Search for the cell housing the specified text and yield its (x, y) center coordinate. 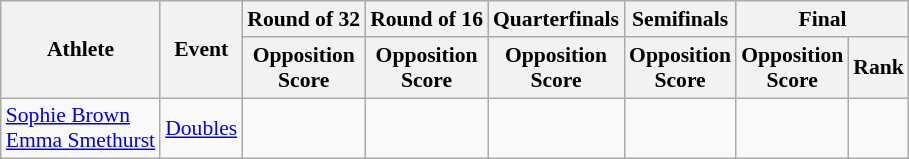
Quarterfinals (556, 19)
Final (822, 19)
Semifinals (680, 19)
Sophie Brown Emma Smethurst (80, 128)
Rank (878, 68)
Athlete (80, 50)
Doubles (201, 128)
Event (201, 50)
Round of 32 (304, 19)
Round of 16 (426, 19)
